Identify which cell holds the provided text, then report its [x, y] central coordinate. 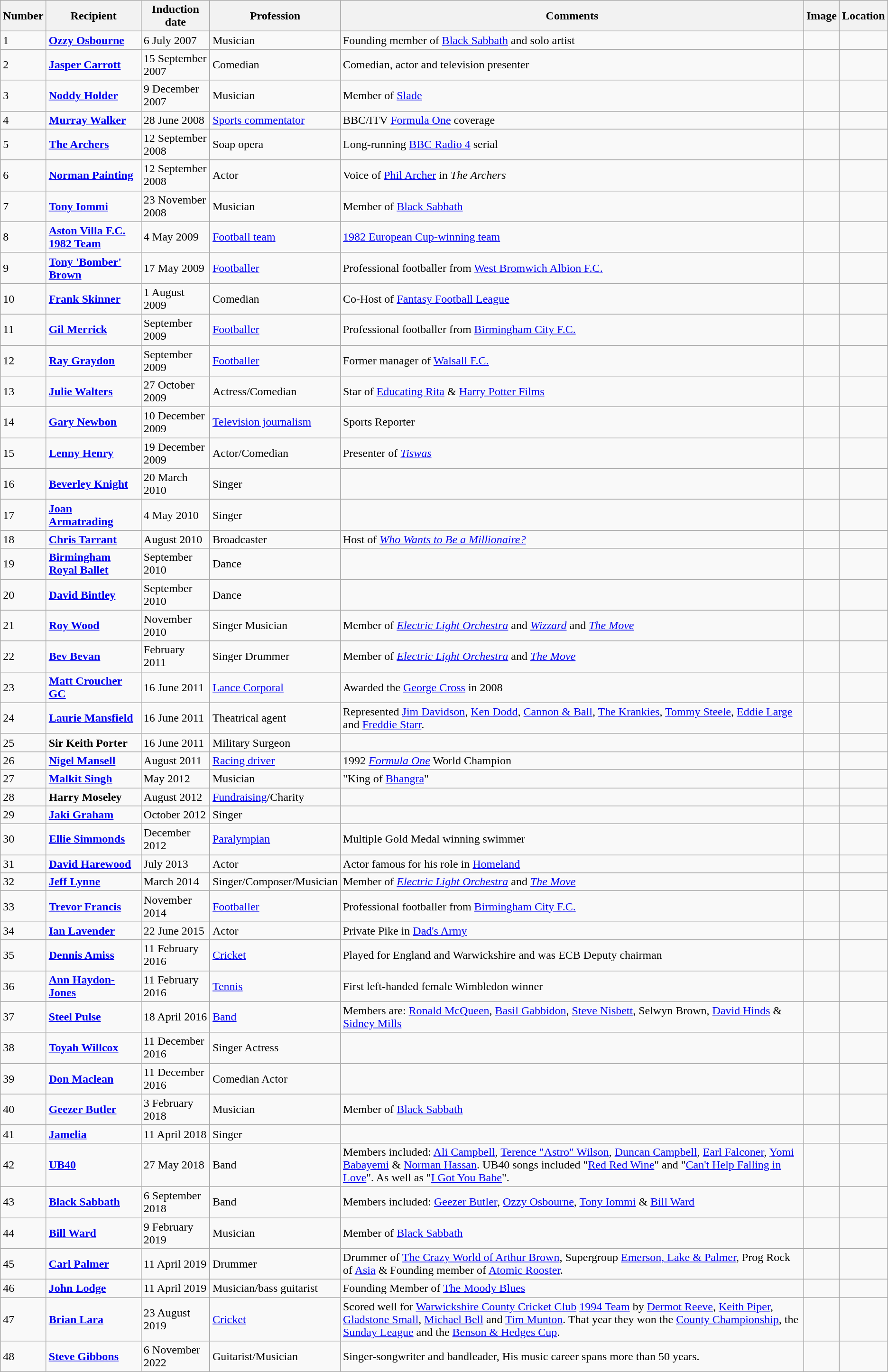
Gil Merrick [93, 329]
First left-handed female Wimbledon winner [572, 986]
Comments [572, 16]
Jeff Lynne [93, 882]
38 [23, 1048]
Steve Gibbons [93, 1357]
Roy Wood [93, 625]
20 March 2010 [176, 484]
42 [23, 1165]
4 May 2010 [176, 515]
Member of Slade [572, 96]
October 2012 [176, 815]
Black Sabbath [93, 1202]
28 [23, 797]
Chris Tarrant [93, 539]
Actor famous for his role in Homeland [572, 864]
23 [23, 687]
Induction date [176, 16]
27 October 2009 [176, 392]
Drummer of The Crazy World of Arthur Brown, Supergroup Emerson, Lake & Palmer, Prog Rock of Asia & Founding member of Atomic Rooster. [572, 1264]
Joan Armatrading [93, 515]
Matt Croucher GC [93, 687]
8 [23, 237]
Jaki Graham [93, 815]
February 2011 [176, 657]
Soap opera [275, 144]
33 [23, 906]
August 2011 [176, 760]
August 2010 [176, 539]
11 [23, 329]
The Archers [93, 144]
43 [23, 1202]
16 [23, 484]
Location [863, 16]
9 December 2007 [176, 96]
18 April 2016 [176, 1017]
Ian Lavender [93, 931]
November 2010 [176, 625]
Singer/Composer/Musician [275, 882]
Member of Electric Light Orchestra and Wizzard and The Move [572, 625]
Harry Moseley [93, 797]
Represented Jim Davidson, Ken Dodd, Cannon & Ball, The Krankies, Tommy Steele, Eddie Large and Freddie Starr. [572, 718]
46 [23, 1289]
November 2014 [176, 906]
48 [23, 1357]
Toyah Willcox [93, 1048]
10 [23, 299]
11 April 2018 [176, 1134]
26 [23, 760]
17 May 2009 [176, 268]
Former manager of Walsall F.C. [572, 361]
Broadcaster [275, 539]
25 [23, 742]
Jasper Carrott [93, 65]
Geezer Butler [93, 1109]
Comedian Actor [275, 1079]
29 [23, 815]
44 [23, 1233]
6 [23, 176]
Private Pike in Dad's Army [572, 931]
3 [23, 96]
Lance Corporal [275, 687]
24 [23, 718]
40 [23, 1109]
31 [23, 864]
36 [23, 986]
41 [23, 1134]
"King of Bhangra" [572, 779]
4 [23, 120]
Beverley Knight [93, 484]
23 August 2019 [176, 1319]
Military Surgeon [275, 742]
Drummer [275, 1264]
Professional footballer from West Bromwich Albion F.C. [572, 268]
Ray Graydon [93, 361]
Bill Ward [93, 1233]
BBC/ITV Formula One coverage [572, 120]
17 [23, 515]
Founding member of Black Sabbath and solo artist [572, 40]
Sports Reporter [572, 422]
Trevor Francis [93, 906]
6 September 2018 [176, 1202]
David Harewood [93, 864]
May 2012 [176, 779]
Norman Painting [93, 176]
6 November 2022 [176, 1357]
30 [23, 840]
Host of Who Wants to Be a Millionaire? [572, 539]
2 [23, 65]
Long-running BBC Radio 4 serial [572, 144]
19 [23, 564]
March 2014 [176, 882]
December 2012 [176, 840]
Played for England and Warwickshire and was ECB Deputy chairman [572, 955]
Members are: Ronald McQueen, Basil Gabbidon, Steve Nisbett, Selwyn Brown, David Hinds & Sidney Mills [572, 1017]
Don Maclean [93, 1079]
Founding Member of The Moody Blues [572, 1289]
20 [23, 595]
Tennis [275, 986]
Murray Walker [93, 120]
34 [23, 931]
Guitarist/Musician [275, 1357]
9 [23, 268]
Aston Villa F.C. 1982 Team [93, 237]
Bev Bevan [93, 657]
Ann Haydon-Jones [93, 986]
Gary Newbon [93, 422]
7 [23, 206]
Profession [275, 16]
Multiple Gold Medal winning swimmer [572, 840]
4 May 2009 [176, 237]
Singer-songwriter and bandleader, His music career spans more than 50 years. [572, 1357]
Recipient [93, 16]
July 2013 [176, 864]
Tony 'Bomber' Brown [93, 268]
Lenny Henry [93, 454]
Singer Musician [275, 625]
Frank Skinner [93, 299]
Theatrical agent [275, 718]
9 February 2019 [176, 1233]
3 February 2018 [176, 1109]
22 [23, 657]
Julie Walters [93, 392]
Television journalism [275, 422]
Number [23, 16]
1992 Formula One World Champion [572, 760]
Carl Palmer [93, 1264]
21 [23, 625]
Star of Educating Rita & Harry Potter Films [572, 392]
14 [23, 422]
Dennis Amiss [93, 955]
32 [23, 882]
Voice of Phil Archer in The Archers [572, 176]
Malkit Singh [93, 779]
Racing driver [275, 760]
15 [23, 454]
47 [23, 1319]
August 2012 [176, 797]
David Bintley [93, 595]
Laurie Mansfield [93, 718]
Ellie Simmonds [93, 840]
23 November 2008 [176, 206]
1 [23, 40]
28 June 2008 [176, 120]
45 [23, 1264]
Steel Pulse [93, 1017]
Actor/Comedian [275, 454]
Tony Iommi [93, 206]
Football team [275, 237]
18 [23, 539]
UB40 [93, 1165]
Nigel Mansell [93, 760]
10 December 2009 [176, 422]
15 September 2007 [176, 65]
Sir Keith Porter [93, 742]
19 December 2009 [176, 454]
John Lodge [93, 1289]
Brian Lara [93, 1319]
Ozzy Osbourne [93, 40]
1 August 2009 [176, 299]
27 May 2018 [176, 1165]
Members included: Geezer Butler, Ozzy Osbourne, Tony Iommi & Bill Ward [572, 1202]
1982 European Cup-winning team [572, 237]
Fundraising/Charity [275, 797]
Co-Host of Fantasy Football League [572, 299]
13 [23, 392]
22 June 2015 [176, 931]
6 July 2007 [176, 40]
Singer Actress [275, 1048]
Comedian, actor and television presenter [572, 65]
27 [23, 779]
35 [23, 955]
Awarded the George Cross in 2008 [572, 687]
12 [23, 361]
Sports commentator [275, 120]
39 [23, 1079]
37 [23, 1017]
5 [23, 144]
Noddy Holder [93, 96]
Presenter of Tiswas [572, 454]
Paralympian [275, 840]
Image [822, 16]
Jamelia [93, 1134]
Singer Drummer [275, 657]
Actress/Comedian [275, 392]
Musician/bass guitarist [275, 1289]
Birmingham Royal Ballet [93, 564]
